From the cell containing the given text, extract its center point as (x, y) coordinate. 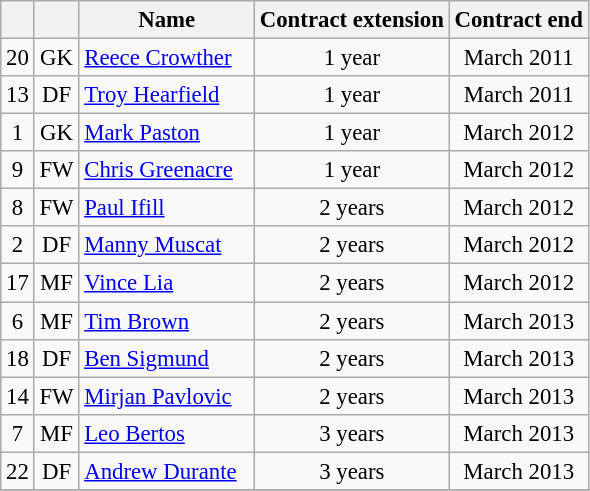
Mirjan Pavlovic (167, 396)
Troy Hearfield (167, 95)
Name (167, 20)
Mark Paston (167, 133)
8 (18, 208)
Andrew Durante (167, 471)
7 (18, 433)
14 (18, 396)
Ben Sigmund (167, 358)
Vince Lia (167, 283)
6 (18, 321)
Paul Ifill (167, 208)
1 (18, 133)
18 (18, 358)
Tim Brown (167, 321)
Chris Greenacre (167, 170)
Manny Muscat (167, 245)
22 (18, 471)
Reece Crowther (167, 58)
9 (18, 170)
Contract end (518, 20)
20 (18, 58)
2 (18, 245)
17 (18, 283)
Leo Bertos (167, 433)
Contract extension (352, 20)
13 (18, 95)
